Search for the cell housing the specified text and yield its [X, Y] center coordinate. 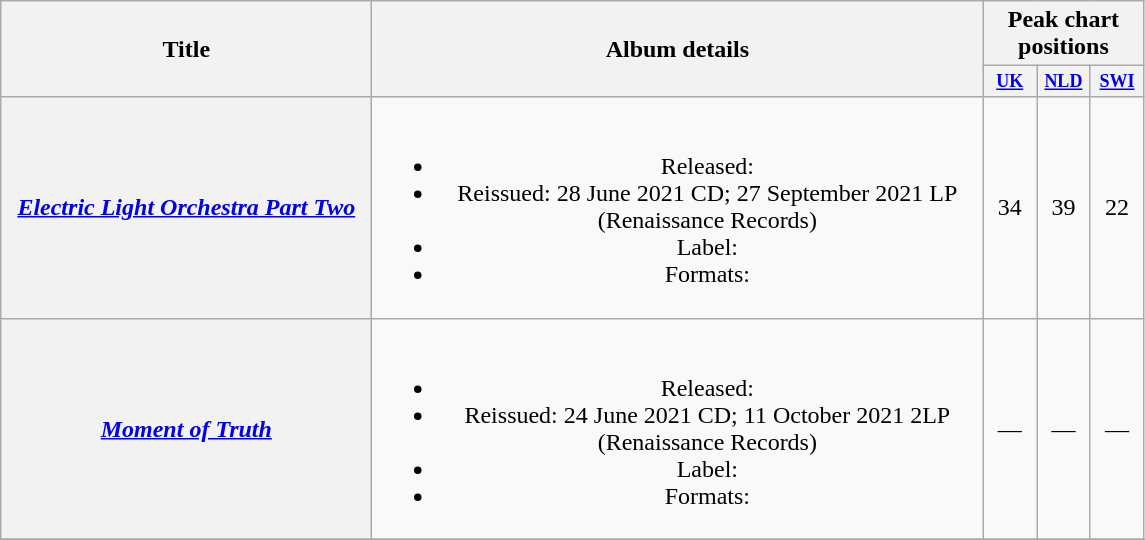
NLD [1064, 82]
UK [1010, 82]
22 [1117, 208]
Title [186, 49]
34 [1010, 208]
Electric Light Orchestra Part Two [186, 208]
Moment of Truth [186, 428]
SWI [1117, 82]
Released: Reissued: 28 June 2021 CD; 27 September 2021 LP (Renaissance Records)Label: Formats: [678, 208]
Peak chart positions [1064, 34]
39 [1064, 208]
Album details [678, 49]
Released: Reissued: 24 June 2021 CD; 11 October 2021 2LP (Renaissance Records)Label: Formats: [678, 428]
